Provide the [x, y] coordinate of the cell's center where the given text is located.  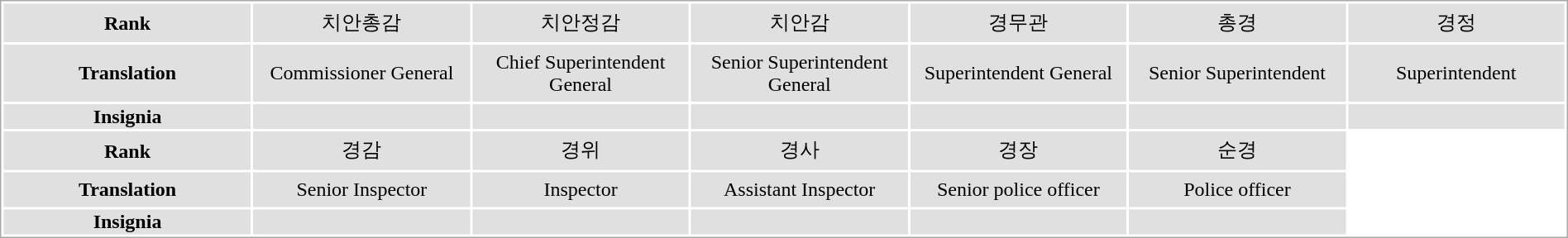
Inspector [581, 189]
경무관 [1019, 22]
치안총감 [362, 22]
치안감 [800, 22]
경위 [581, 150]
Senior Superintendent General [800, 73]
Senior Superintendent [1237, 73]
Superintendent [1456, 73]
Senior police officer [1019, 189]
Senior Inspector [362, 189]
순경 [1237, 150]
Superintendent General [1019, 73]
Commissioner General [362, 73]
Chief Superintendent General [581, 73]
경감 [362, 150]
경사 [800, 150]
경정 [1456, 22]
경장 [1019, 150]
Police officer [1237, 189]
총경 [1237, 22]
치안정감 [581, 22]
Assistant Inspector [800, 189]
